Locate the cell with the specified text and output its [X, Y] center coordinate. 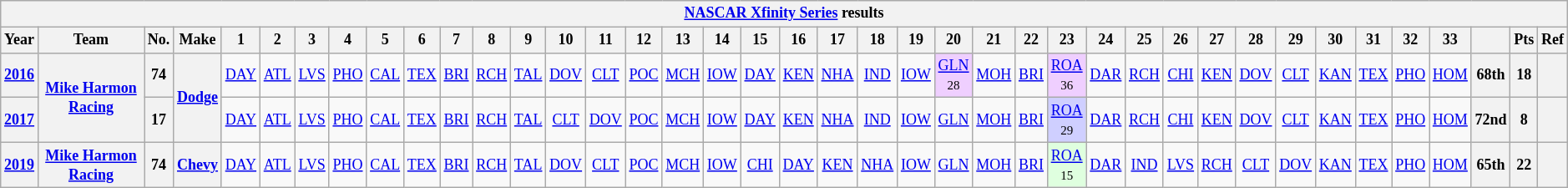
Ref [1553, 40]
ROA36 [1067, 75]
19 [917, 40]
28 [1256, 40]
5 [386, 40]
4 [347, 40]
Chevy [198, 165]
Year [20, 40]
3 [312, 40]
GLN28 [953, 75]
65th [1491, 165]
25 [1145, 40]
26 [1181, 40]
23 [1067, 40]
15 [760, 40]
7 [456, 40]
72nd [1491, 120]
13 [683, 40]
29 [1296, 40]
NASCAR Xfinity Series results [784, 13]
Pts [1525, 40]
2016 [20, 75]
14 [721, 40]
27 [1216, 40]
20 [953, 40]
ROA29 [1067, 120]
11 [605, 40]
No. [159, 40]
16 [798, 40]
6 [422, 40]
33 [1451, 40]
9 [529, 40]
10 [566, 40]
30 [1335, 40]
31 [1373, 40]
Team [90, 40]
32 [1411, 40]
1 [240, 40]
Dodge [198, 97]
Make [198, 40]
21 [994, 40]
2017 [20, 120]
24 [1105, 40]
2019 [20, 165]
68th [1491, 75]
ROA15 [1067, 165]
2 [277, 40]
12 [644, 40]
